Output the (x, y) coordinate of the center of the cell containing the given text.  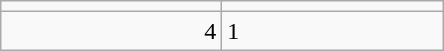
4 (112, 31)
1 (332, 31)
